Locate the cell with the specified text and output its (x, y) center coordinate. 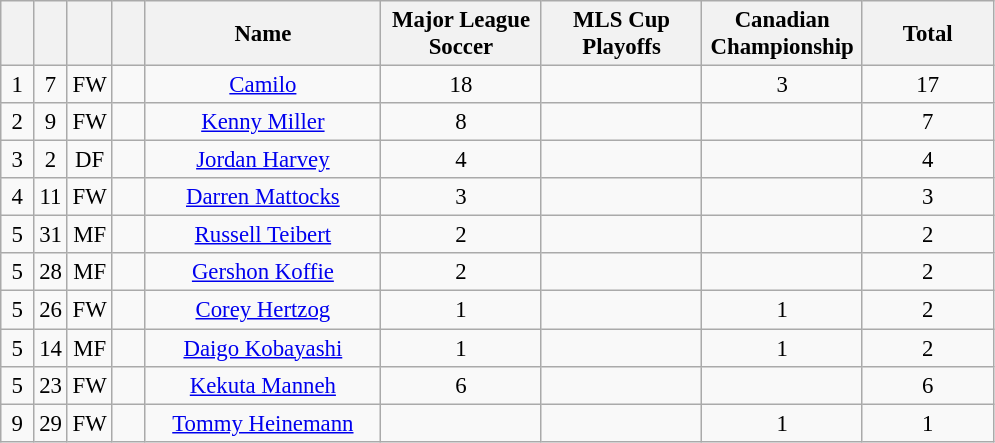
31 (50, 235)
17 (928, 85)
Daigo Kobayashi (263, 348)
Kekuta Manneh (263, 385)
Russell Teibert (263, 235)
18 (462, 85)
26 (50, 310)
Corey Hertzog (263, 310)
Major League Soccer (462, 34)
14 (50, 348)
11 (50, 197)
29 (50, 423)
23 (50, 385)
28 (50, 273)
MLS Cup Playoffs (622, 34)
Gershon Koffie (263, 273)
Darren Mattocks (263, 197)
Jordan Harvey (263, 160)
Camilo (263, 85)
Name (263, 34)
Kenny Miller (263, 122)
Canadian Championship (782, 34)
DF (90, 160)
Total (928, 34)
Tommy Heinemann (263, 423)
8 (462, 122)
